Search for the cell housing the specified text and yield its [x, y] center coordinate. 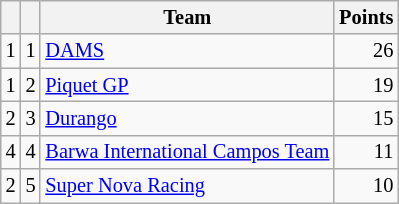
15 [366, 118]
19 [366, 85]
5 [31, 186]
Team [187, 17]
Durango [187, 118]
DAMS [187, 51]
Super Nova Racing [187, 186]
Points [366, 17]
26 [366, 51]
Piquet GP [187, 85]
10 [366, 186]
Barwa International Campos Team [187, 152]
11 [366, 152]
3 [31, 118]
